Pinpoint the cell where the given text exists, returning its [x, y] midpoint coordinate. 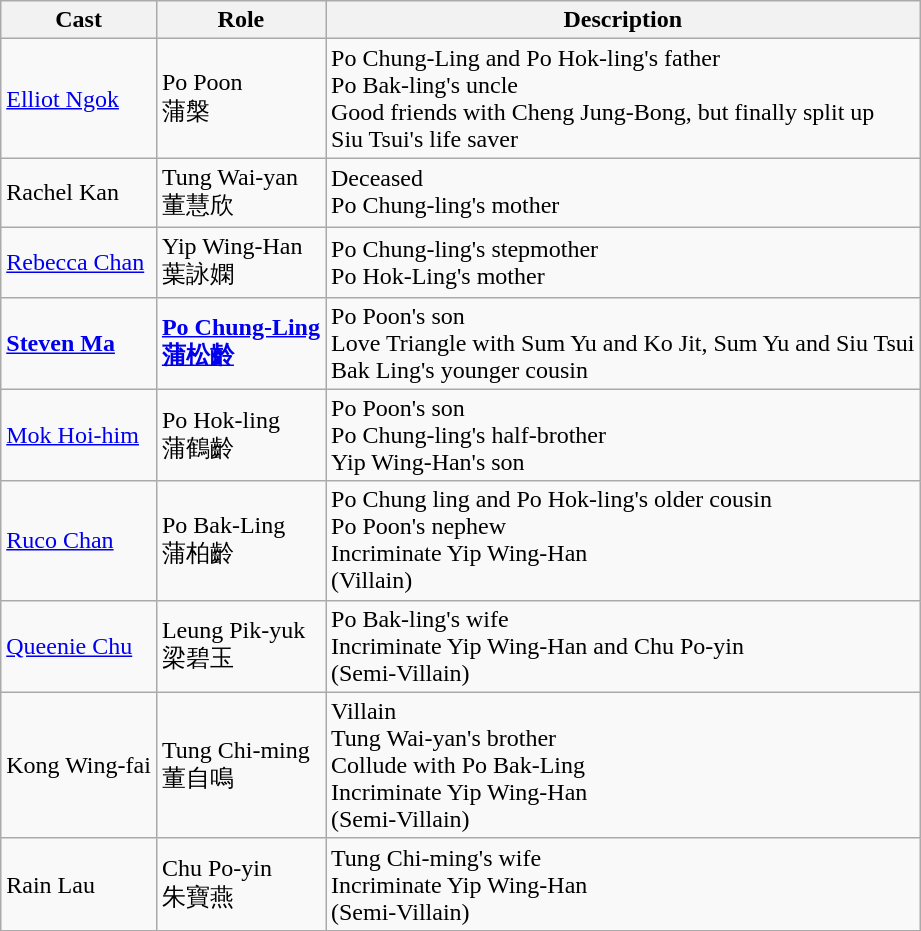
DeceasedPo Chung-ling's mother [624, 193]
Po Bak-ling's wifeIncriminate Yip Wing-Han and Chu Po-yin(Semi-Villain) [624, 646]
Tung Wai-yan董慧欣 [240, 193]
Rain Lau [79, 884]
Po Poon's son Po Chung-ling's half-brother Yip Wing-Han's son [624, 435]
Kong Wing-fai [79, 765]
Po Bak-Ling 蒲柏齡 [240, 540]
Po Chung ling and Po Hok-ling's older cousin Po Poon's nephewIncriminate Yip Wing-Han(Villain) [624, 540]
Villain Tung Wai-yan's brotherCollude with Po Bak-LingIncriminate Yip Wing-Han(Semi-Villain) [624, 765]
Leung Pik-yuk梁碧玉 [240, 646]
Po Chung-ling's stepmother Po Hok-Ling's mother [624, 262]
Mok Hoi-him [79, 435]
Po Poon 蒲槃 [240, 98]
Elliot Ngok [79, 98]
Role [240, 20]
Po Hok-ling蒲鶴齡 [240, 435]
Cast [79, 20]
Po Chung-Ling and Po Hok-ling's father Po Bak-ling's uncle Good friends with Cheng Jung-Bong, but finally split up Siu Tsui's life saver [624, 98]
Po Chung-Ling 蒲松齡 [240, 343]
Description [624, 20]
Po Poon's son Love Triangle with Sum Yu and Ko Jit, Sum Yu and Siu Tsui Bak Ling's younger cousin [624, 343]
Rebecca Chan [79, 262]
Tung Chi-ming's wifeIncriminate Yip Wing-Han(Semi-Villain) [624, 884]
Ruco Chan [79, 540]
Queenie Chu [79, 646]
Steven Ma [79, 343]
Chu Po-yin朱寶燕 [240, 884]
Rachel Kan [79, 193]
Tung Chi-ming董自鳴 [240, 765]
Yip Wing-Han 葉詠嫻 [240, 262]
